Scan for the cell matching the given text and deliver its [X, Y] coordinate at center. 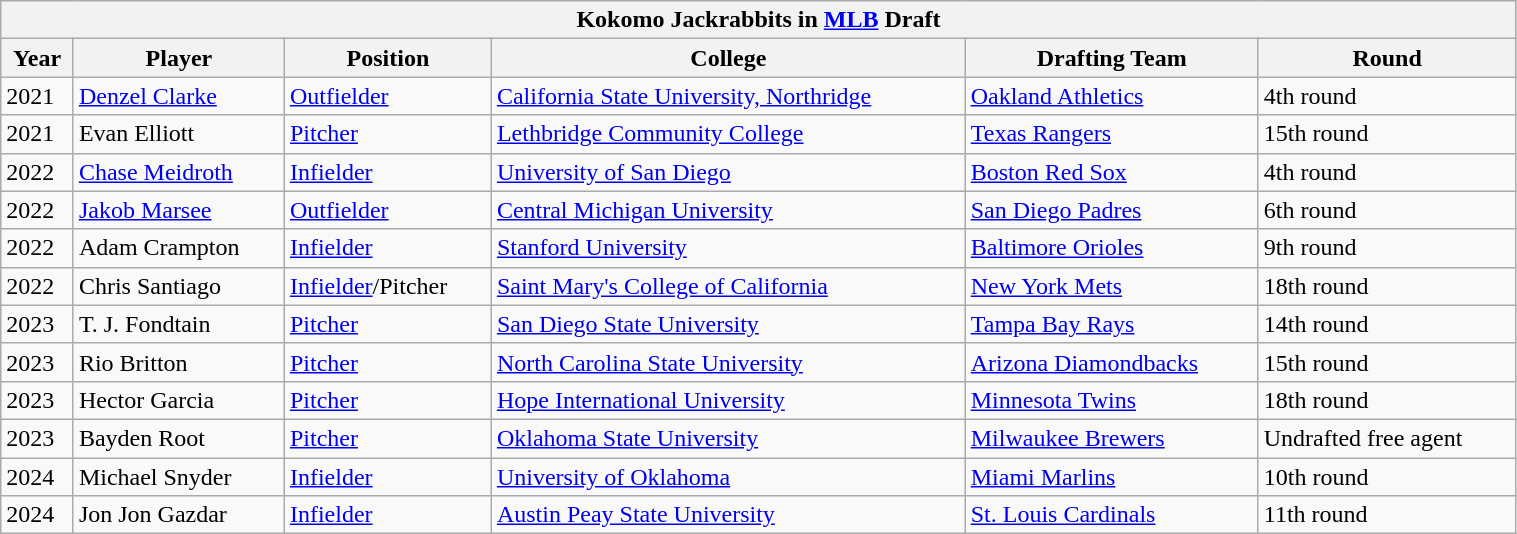
Austin Peay State University [728, 515]
T. J. Fondtain [178, 324]
Year [38, 58]
Bayden Root [178, 438]
14th round [1387, 324]
6th round [1387, 210]
Undrafted free agent [1387, 438]
Oklahoma State University [728, 438]
Miami Marlins [1112, 477]
New York Mets [1112, 286]
Jakob Marsee [178, 210]
Lethbridge Community College [728, 134]
University of Oklahoma [728, 477]
Round [1387, 58]
San Diego State University [728, 324]
Milwaukee Brewers [1112, 438]
11th round [1387, 515]
Central Michigan University [728, 210]
Baltimore Orioles [1112, 248]
Chris Santiago [178, 286]
University of San Diego [728, 172]
Minnesota Twins [1112, 400]
Michael Snyder [178, 477]
Chase Meidroth [178, 172]
Texas Rangers [1112, 134]
Saint Mary's College of California [728, 286]
San Diego Padres [1112, 210]
California State University, Northridge [728, 96]
Position [388, 58]
Stanford University [728, 248]
Hope International University [728, 400]
Drafting Team [1112, 58]
Oakland Athletics [1112, 96]
Boston Red Sox [1112, 172]
Jon Jon Gazdar [178, 515]
Evan Elliott [178, 134]
Player [178, 58]
10th round [1387, 477]
Rio Britton [178, 362]
Denzel Clarke [178, 96]
Infielder/Pitcher [388, 286]
Adam Crampton [178, 248]
Hector Garcia [178, 400]
Tampa Bay Rays [1112, 324]
North Carolina State University [728, 362]
Kokomo Jackrabbits in MLB Draft [758, 20]
Arizona Diamondbacks [1112, 362]
College [728, 58]
9th round [1387, 248]
St. Louis Cardinals [1112, 515]
